Scan for the cell matching the given text and deliver its (X, Y) coordinate at center. 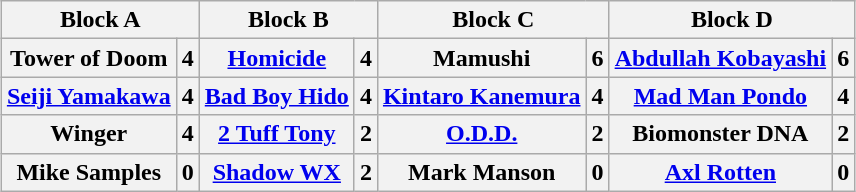
Block C (493, 20)
Block A (100, 20)
Shadow WX (276, 172)
Block D (732, 20)
Mike Samples (88, 172)
Bad Boy Hido (276, 96)
Abdullah Kobayashi (720, 58)
Axl Rotten (720, 172)
Winger (88, 134)
O.D.D. (482, 134)
Mamushi (482, 58)
Seiji Yamakawa (88, 96)
Block B (288, 20)
Homicide (276, 58)
2 Tuff Tony (276, 134)
Biomonster DNA (720, 134)
Kintaro Kanemura (482, 96)
Mad Man Pondo (720, 96)
Tower of Doom (88, 58)
Mark Manson (482, 172)
